From the cell containing the given text, extract its center point as (X, Y) coordinate. 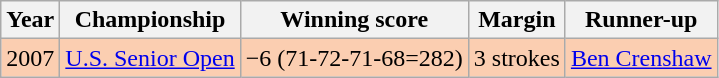
Runner-up (641, 20)
Ben Crenshaw (641, 58)
2007 (30, 58)
Margin (516, 20)
Year (30, 20)
−6 (71-72-71-68=282) (354, 58)
Championship (150, 20)
3 strokes (516, 58)
U.S. Senior Open (150, 58)
Winning score (354, 20)
